Capture the cell that displays the provided text and extract its (x, y) central coordinate. 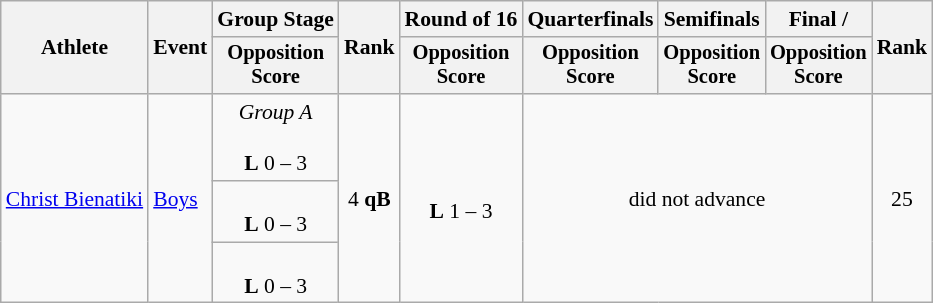
L 1 – 3 (462, 198)
Final / (818, 19)
Semifinals (712, 19)
Event (180, 48)
Group AL 0 – 3 (276, 138)
25 (902, 198)
Quarterfinals (590, 19)
Athlete (74, 48)
4 qB (370, 198)
Round of 16 (462, 19)
did not advance (696, 198)
Christ Bienatiki (74, 198)
Group Stage (276, 19)
Boys (180, 198)
